For the text-containing cell, return its midpoint in (x, y) coordinate format. 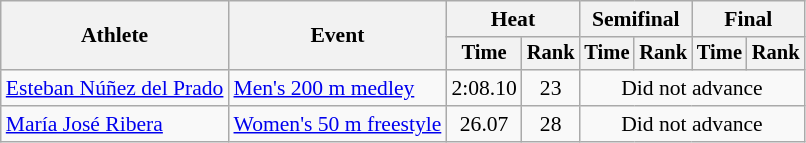
Men's 200 m medley (337, 88)
2:08.10 (484, 88)
Event (337, 36)
Semifinal (635, 19)
26.07 (484, 124)
Women's 50 m freestyle (337, 124)
Heat (512, 19)
Esteban Núñez del Prado (115, 88)
María José Ribera (115, 124)
28 (551, 124)
23 (551, 88)
Final (748, 19)
Athlete (115, 36)
